Locate the cell with the specified text and output its [x, y] center coordinate. 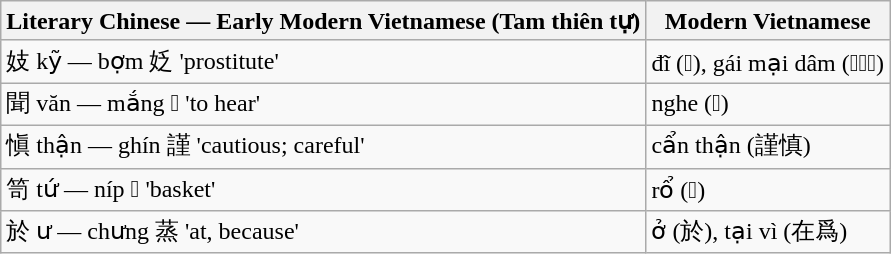
笥 tứ — níp 𥸓 'basket' [324, 190]
cẩn thận (謹慎) [768, 146]
nghe (𦖑) [768, 104]
Modern Vietnamese [768, 21]
đĩ (𡞖), gái mại dâm (𡛔賣淫) [768, 62]
ở (於), tại vì (在爲) [768, 232]
於 ư — chưng 蒸 'at, because' [324, 232]
妓 kỹ — bợm 姂 'prostitute' [324, 62]
聞 văn — mắng 𠻵 'to hear' [324, 104]
愼 thận — ghín 謹 'cautious; careful' [324, 146]
Literary Chinese — Early Modern Vietnamese (Tam thiên tự) [324, 21]
rổ (𥯇) [768, 190]
